Determine the [X, Y] coordinate at the center of the cell enclosing the given text.  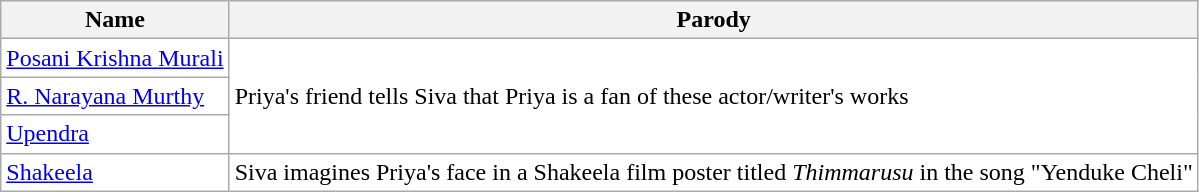
Posani Krishna Murali [115, 58]
Siva imagines Priya's face in a Shakeela film poster titled Thimmarusu in the song "Yenduke Cheli" [714, 172]
Priya's friend tells Siva that Priya is a fan of these actor/writer's works [714, 96]
Shakeela [115, 172]
Upendra [115, 134]
R. Narayana Murthy [115, 96]
Parody [714, 20]
Name [115, 20]
